Scan for the cell matching the given text and deliver its (x, y) coordinate at center. 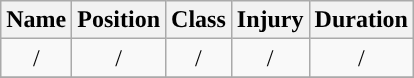
Position (119, 20)
Class (199, 20)
Injury (270, 20)
Duration (361, 20)
Name (36, 20)
